Provide the (x, y) coordinate of the cell's center where the given text is located.  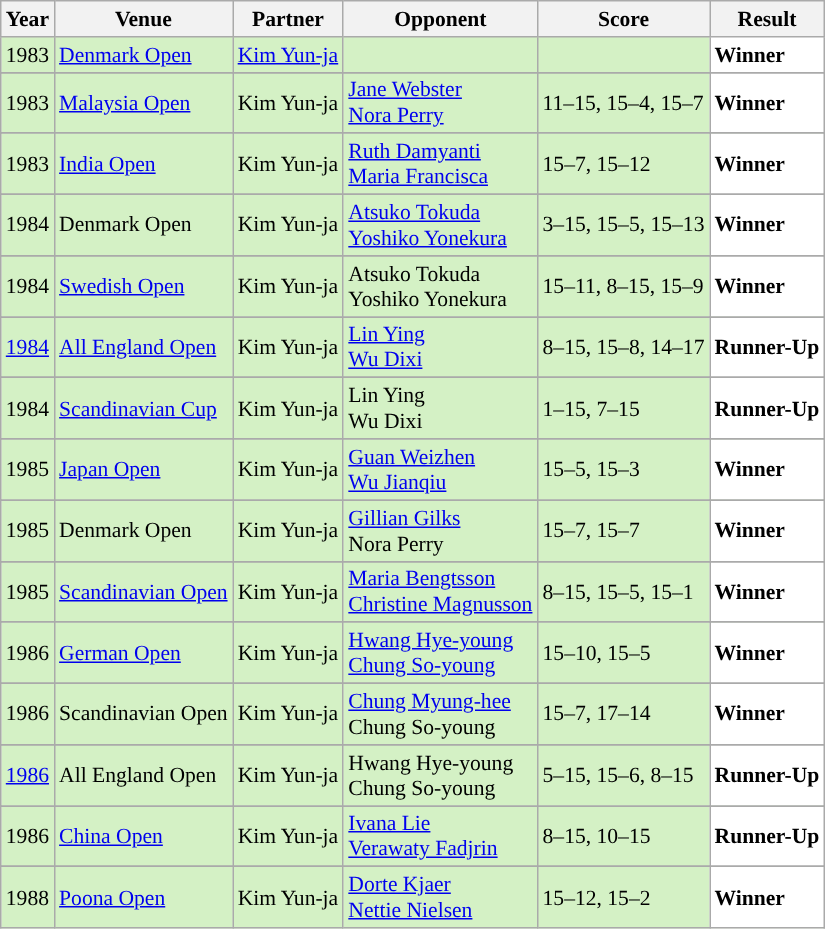
India Open (144, 164)
Maria Bengtsson Christine Magnusson (440, 592)
1–15, 7–15 (623, 408)
15–10, 15–5 (623, 654)
Ivana Lie Verawaty Fadjrin (440, 836)
11–15, 15–4, 15–7 (623, 102)
Opponent (440, 19)
Venue (144, 19)
Jane Webster Nora Perry (440, 102)
3–15, 15–5, 15–13 (623, 226)
Gillian Gilks Nora Perry (440, 530)
Swedish Open (144, 286)
Ruth Damyanti Maria Francisca (440, 164)
15–11, 8–15, 15–9 (623, 286)
1988 (28, 898)
Score (623, 19)
15–7, 17–14 (623, 714)
15–12, 15–2 (623, 898)
8–15, 10–15 (623, 836)
Result (768, 19)
German Open (144, 654)
8–15, 15–5, 15–1 (623, 592)
Malaysia Open (144, 102)
15–7, 15–12 (623, 164)
15–5, 15–3 (623, 470)
Guan Weizhen Wu Jianqiu (440, 470)
Japan Open (144, 470)
China Open (144, 836)
Partner (288, 19)
Poona Open (144, 898)
Scandinavian Cup (144, 408)
Chung Myung-hee Chung So-young (440, 714)
Year (28, 19)
15–7, 15–7 (623, 530)
8–15, 15–8, 14–17 (623, 348)
Dorte Kjaer Nettie Nielsen (440, 898)
5–15, 15–6, 8–15 (623, 776)
